Scan for the cell matching the given text and deliver its (x, y) coordinate at center. 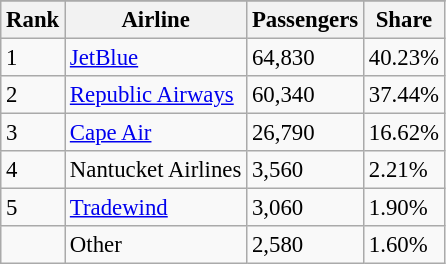
1 (33, 58)
2,580 (306, 245)
1.60% (404, 245)
3 (33, 133)
16.62% (404, 133)
37.44% (404, 95)
3,560 (306, 170)
Nantucket Airlines (156, 170)
5 (33, 208)
JetBlue (156, 58)
Share (404, 20)
4 (33, 170)
60,340 (306, 95)
Passengers (306, 20)
Cape Air (156, 133)
64,830 (306, 58)
Airline (156, 20)
3,060 (306, 208)
Republic Airways (156, 95)
1.90% (404, 208)
Other (156, 245)
2 (33, 95)
Rank (33, 20)
2.21% (404, 170)
Tradewind (156, 208)
26,790 (306, 133)
40.23% (404, 58)
